Return the (x, y) coordinate for the center point of the cell that contains the specified text.  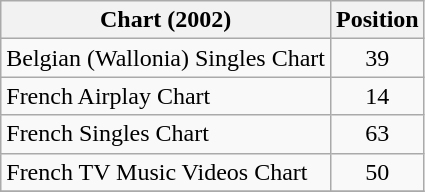
French TV Music Videos Chart (166, 172)
Chart (2002) (166, 20)
14 (377, 96)
50 (377, 172)
39 (377, 58)
French Airplay Chart (166, 96)
French Singles Chart (166, 134)
Position (377, 20)
63 (377, 134)
Belgian (Wallonia) Singles Chart (166, 58)
